Extract the (X, Y) coordinate from the center of the cell holding the provided text.  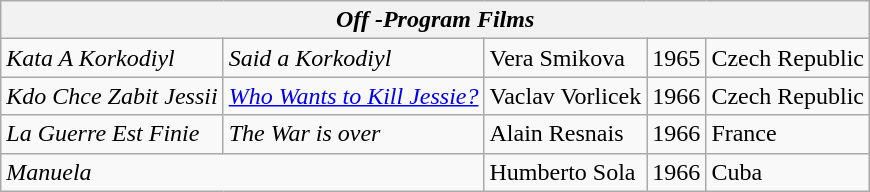
Vera Smikova (566, 58)
Who Wants to Kill Jessie? (354, 96)
Said a Korkodiyl (354, 58)
Off -Program Films (436, 20)
Alain Resnais (566, 134)
France (788, 134)
1965 (676, 58)
Manuela (242, 172)
Kata A Korkodiyl (112, 58)
The War is over (354, 134)
Vaclav Vorlicek (566, 96)
Kdo Chce Zabit Jessii (112, 96)
Cuba (788, 172)
La Guerre Est Finie (112, 134)
Humberto Sola (566, 172)
